Scan for the cell matching the given text and deliver its (X, Y) coordinate at center. 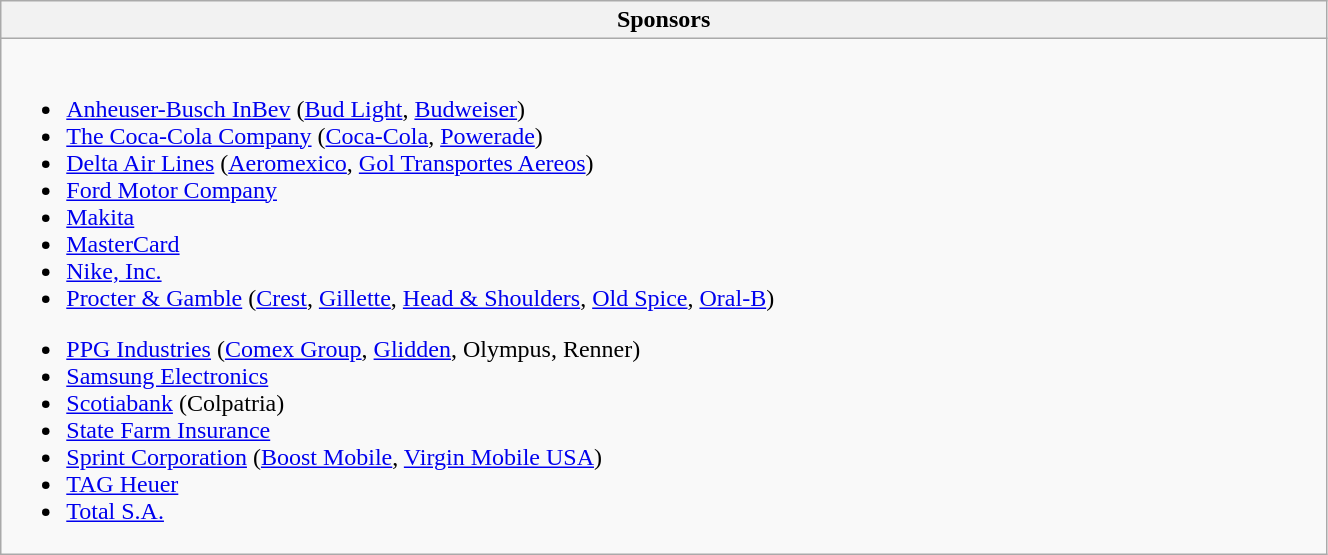
Sponsors (664, 20)
